For the text-containing cell, return its midpoint in [X, Y] coordinate format. 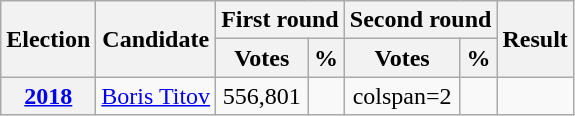
2018 [48, 96]
colspan=2 [402, 96]
Second round [420, 20]
Result [535, 39]
Election [48, 39]
Candidate [156, 39]
Boris Titov [156, 96]
First round [280, 20]
556,801 [262, 96]
